Search for the cell housing the specified text and yield its (x, y) center coordinate. 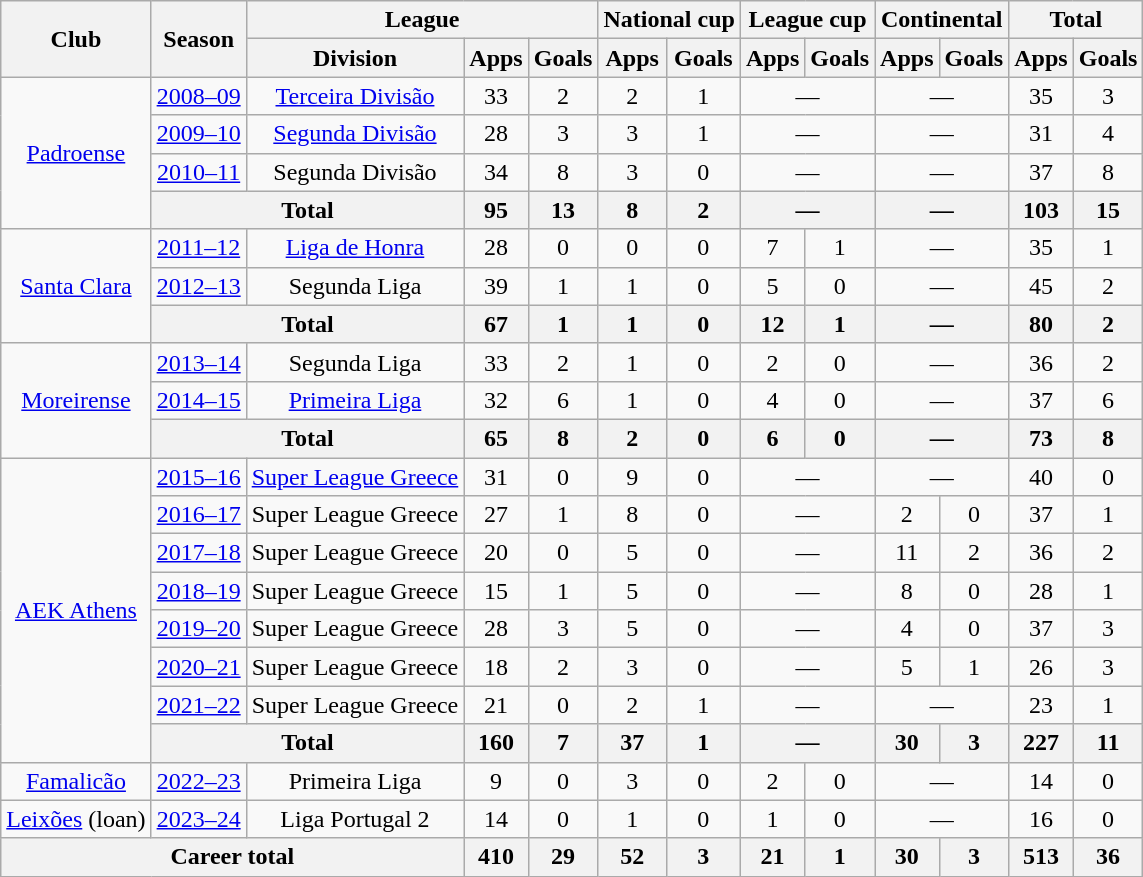
2015–16 (198, 477)
2010–11 (198, 172)
20 (496, 553)
Moreirense (76, 400)
Leixões (loan) (76, 819)
Career total (232, 857)
2008–09 (198, 96)
Santa Clara (76, 286)
2017–18 (198, 553)
League cup (807, 20)
26 (1041, 667)
27 (496, 515)
12 (772, 324)
80 (1041, 324)
League (422, 20)
Division (355, 58)
160 (496, 743)
2022–23 (198, 781)
227 (1041, 743)
Liga Portugal 2 (355, 819)
67 (496, 324)
18 (496, 667)
2019–20 (198, 629)
2013–14 (198, 362)
34 (496, 172)
73 (1041, 438)
103 (1041, 210)
2020–21 (198, 667)
95 (496, 210)
2023–24 (198, 819)
AEK Athens (76, 610)
Club (76, 39)
Padroense (76, 153)
Season (198, 39)
65 (496, 438)
2016–17 (198, 515)
2018–19 (198, 591)
410 (496, 857)
40 (1041, 477)
16 (1041, 819)
2011–12 (198, 248)
52 (632, 857)
Famalicão (76, 781)
45 (1041, 286)
23 (1041, 705)
2014–15 (198, 400)
32 (496, 400)
2021–22 (198, 705)
Continental (942, 20)
13 (563, 210)
39 (496, 286)
Terceira Divisão (355, 96)
National cup (669, 20)
Liga de Honra (355, 248)
2012–13 (198, 286)
513 (1041, 857)
29 (563, 857)
2009–10 (198, 134)
